Find where the given text appears and provide that cell's center as (x, y) coordinate. 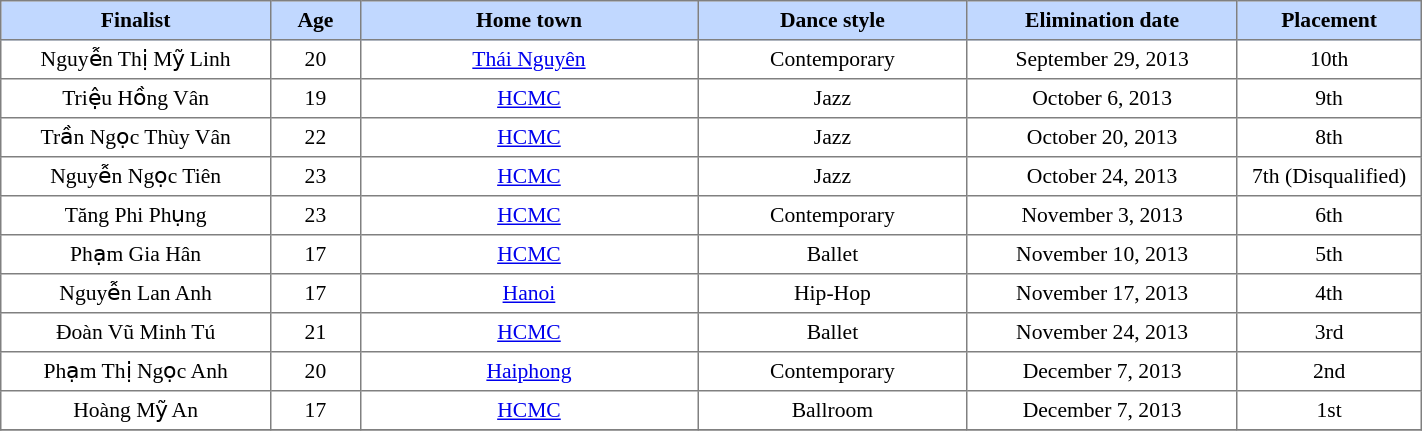
Nguyễn Lan Anh (136, 294)
Hip-Hop (833, 294)
September 29, 2013 (1102, 60)
October 6, 2013 (1102, 98)
21 (315, 332)
Haiphong (528, 372)
October 24, 2013 (1102, 176)
November 3, 2013 (1102, 216)
Nguyễn Ngọc Tiên (136, 176)
Tăng Phi Phụng (136, 216)
1st (1329, 410)
Placement (1329, 20)
November 24, 2013 (1102, 332)
October 20, 2013 (1102, 138)
Đoàn Vũ Minh Tú (136, 332)
Age (315, 20)
22 (315, 138)
2nd (1329, 372)
Trần Ngọc Thùy Vân (136, 138)
8th (1329, 138)
Hanoi (528, 294)
Phạm Thị Ngọc Anh (136, 372)
November 17, 2013 (1102, 294)
3rd (1329, 332)
Triệu Hồng Vân (136, 98)
Hoàng Mỹ An (136, 410)
10th (1329, 60)
7th (Disqualified) (1329, 176)
9th (1329, 98)
Finalist (136, 20)
Home town (528, 20)
Thái Nguyên (528, 60)
Dance style (833, 20)
Ballroom (833, 410)
Phạm Gia Hân (136, 254)
19 (315, 98)
6th (1329, 216)
November 10, 2013 (1102, 254)
Nguyễn Thị Mỹ Linh (136, 60)
4th (1329, 294)
Elimination date (1102, 20)
5th (1329, 254)
